Provide the [X, Y] coordinate of the cell's center where the given text is located.  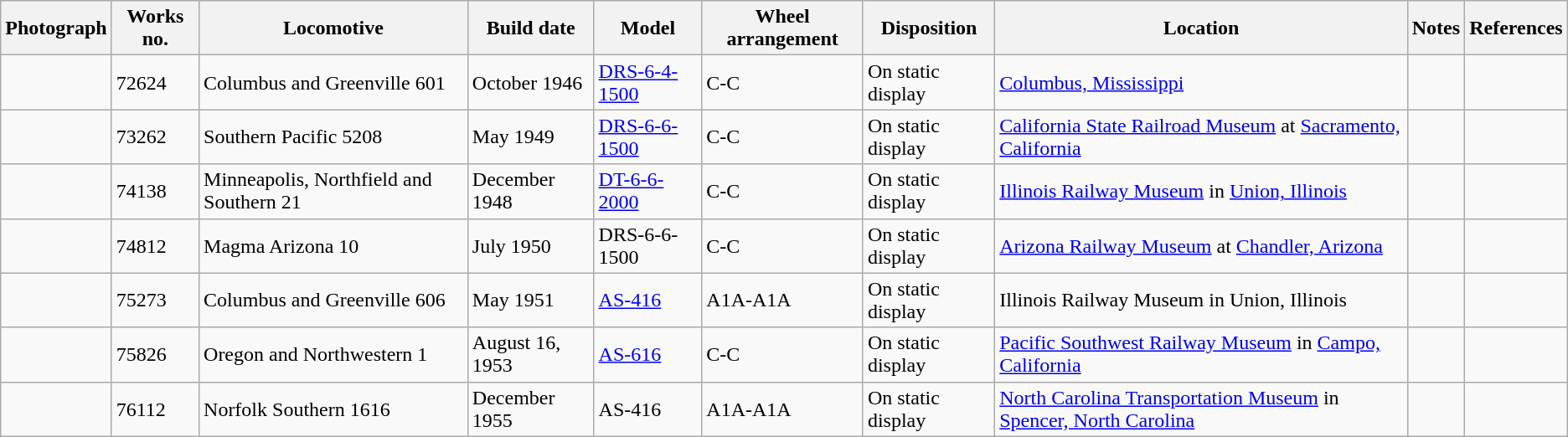
Columbus and Greenville 606 [333, 300]
Pacific Southwest Railway Museum in Campo, California [1201, 355]
May 1951 [531, 300]
California State Railroad Museum at Sacramento, California [1201, 137]
Southern Pacific 5208 [333, 137]
December 1955 [531, 409]
75273 [155, 300]
Build date [531, 28]
May 1949 [531, 137]
73262 [155, 137]
Location [1201, 28]
Locomotive [333, 28]
References [1516, 28]
Minneapolis, Northfield and Southern 21 [333, 191]
74138 [155, 191]
December 1948 [531, 191]
75826 [155, 355]
Magma Arizona 10 [333, 246]
North Carolina Transportation Museum in Spencer, North Carolina [1201, 409]
July 1950 [531, 246]
Arizona Railway Museum at Chandler, Arizona [1201, 246]
Disposition [928, 28]
Columbus and Greenville 601 [333, 82]
Wheel arrangement [782, 28]
Notes [1436, 28]
74812 [155, 246]
August 16, 1953 [531, 355]
72624 [155, 82]
Norfolk Southern 1616 [333, 409]
Photograph [56, 28]
DT-6-6-2000 [648, 191]
AS-616 [648, 355]
Model [648, 28]
Oregon and Northwestern 1 [333, 355]
Columbus, Mississippi [1201, 82]
Works no. [155, 28]
76112 [155, 409]
October 1946 [531, 82]
DRS-6-4-1500 [648, 82]
